Pinpoint the cell where the given text exists, returning its (x, y) midpoint coordinate. 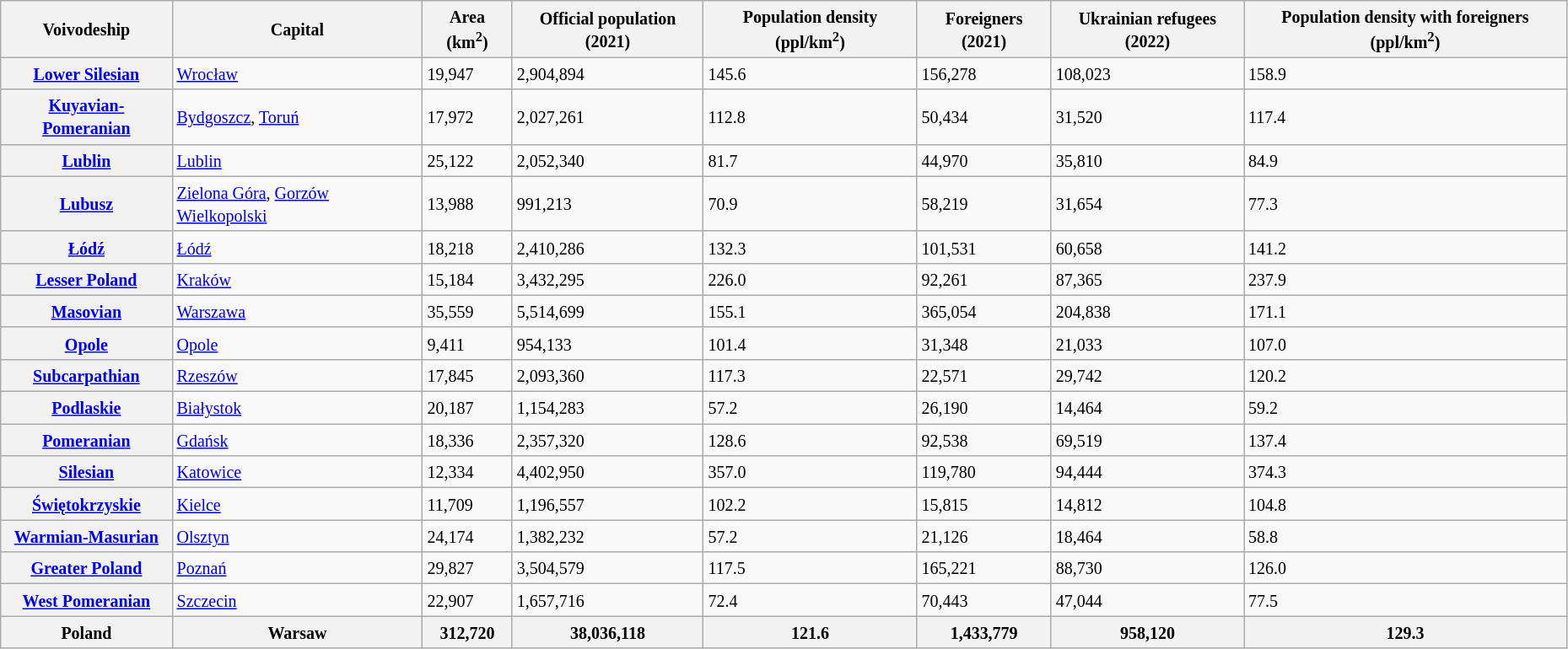
Masovian (86, 311)
35,810 (1147, 160)
18,218 (467, 247)
44,970 (983, 160)
69,519 (1147, 440)
112.8 (810, 116)
14,464 (1147, 408)
17,845 (467, 375)
Warszawa (297, 311)
5,514,699 (607, 311)
Kielce (297, 504)
Capital (297, 29)
Ukrainian refugees (2022) (1147, 29)
137.4 (1405, 440)
357.0 (810, 472)
87,365 (1147, 279)
2,052,340 (607, 160)
9,411 (467, 343)
158.9 (1405, 73)
31,520 (1147, 116)
Świętokrzyskie (86, 504)
2,093,360 (607, 375)
38,036,118 (607, 632)
2,357,320 (607, 440)
1,382,232 (607, 536)
120.2 (1405, 375)
1,196,557 (607, 504)
132.3 (810, 247)
14,812 (1147, 504)
Podlaskie (86, 408)
117.5 (810, 568)
88,730 (1147, 568)
19,947 (467, 73)
29,827 (467, 568)
958,120 (1147, 632)
Kuyavian-Pomeranian (86, 116)
155.1 (810, 311)
72.4 (810, 600)
117.3 (810, 375)
31,348 (983, 343)
107.0 (1405, 343)
Katowice (297, 472)
2,410,286 (607, 247)
Rzeszów (297, 375)
101,531 (983, 247)
Lesser Poland (86, 279)
1,433,779 (983, 632)
2,027,261 (607, 116)
92,261 (983, 279)
70,443 (983, 600)
21,126 (983, 536)
126.0 (1405, 568)
156,278 (983, 73)
171.1 (1405, 311)
991,213 (607, 204)
128.6 (810, 440)
237.9 (1405, 279)
Foreigners (2021) (983, 29)
Lower Silesian (86, 73)
West Pomeranian (86, 600)
3,504,579 (607, 568)
58,219 (983, 204)
104.8 (1405, 504)
Olsztyn (297, 536)
129.3 (1405, 632)
50,434 (983, 116)
119,780 (983, 472)
20,187 (467, 408)
312,720 (467, 632)
Warsaw (297, 632)
4,402,950 (607, 472)
145.6 (810, 73)
24,174 (467, 536)
29,742 (1147, 375)
Voivodeship (86, 29)
Zielona Góra, Gorzów Wielkopolski (297, 204)
22,907 (467, 600)
141.2 (1405, 247)
121.6 (810, 632)
117.4 (1405, 116)
58.8 (1405, 536)
17,972 (467, 116)
2,904,894 (607, 73)
47,044 (1147, 600)
374.3 (1405, 472)
22,571 (983, 375)
15,815 (983, 504)
101.4 (810, 343)
31,654 (1147, 204)
Official population (2021) (607, 29)
18,464 (1147, 536)
Wrocław (297, 73)
108,023 (1147, 73)
Population density with foreigners (ppl/km2) (1405, 29)
59.2 (1405, 408)
Pomeranian (86, 440)
1,154,283 (607, 408)
84.9 (1405, 160)
Poland (86, 632)
26,190 (983, 408)
92,538 (983, 440)
Gdańsk (297, 440)
77.5 (1405, 600)
25,122 (467, 160)
102.2 (810, 504)
Lubusz (86, 204)
21,033 (1147, 343)
94,444 (1147, 472)
Greater Poland (86, 568)
15,184 (467, 279)
Bydgoszcz, Toruń (297, 116)
365,054 (983, 311)
Silesian (86, 472)
3,432,295 (607, 279)
Subcarpathian (86, 375)
81.7 (810, 160)
60,658 (1147, 247)
Warmian-Masurian (86, 536)
13,988 (467, 204)
11,709 (467, 504)
Szczecin (297, 600)
1,657,716 (607, 600)
Area (km2) (467, 29)
70.9 (810, 204)
12,334 (467, 472)
35,559 (467, 311)
Białystok (297, 408)
954,133 (607, 343)
77.3 (1405, 204)
226.0 (810, 279)
165,221 (983, 568)
Population density (ppl/km2) (810, 29)
Poznań (297, 568)
204,838 (1147, 311)
Kraków (297, 279)
18,336 (467, 440)
